Extract the (X, Y) coordinate from the center of the cell holding the provided text.  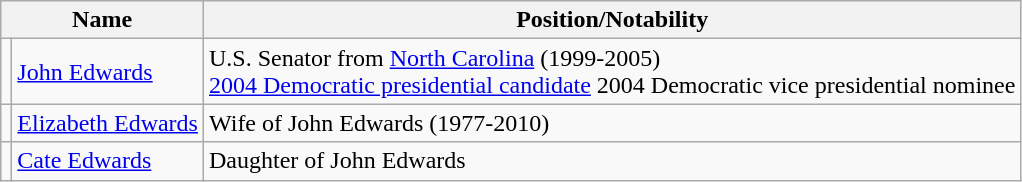
Daughter of John Edwards (612, 161)
Cate Edwards (108, 161)
Wife of John Edwards (1977-2010) (612, 123)
Name (102, 20)
Position/Notability (612, 20)
U.S. Senator from North Carolina (1999-2005)2004 Democratic presidential candidate 2004 Democratic vice presidential nominee (612, 72)
Elizabeth Edwards (108, 123)
John Edwards (108, 72)
